Detect which cell encompasses the target text, then output its [x, y] center coordinate. 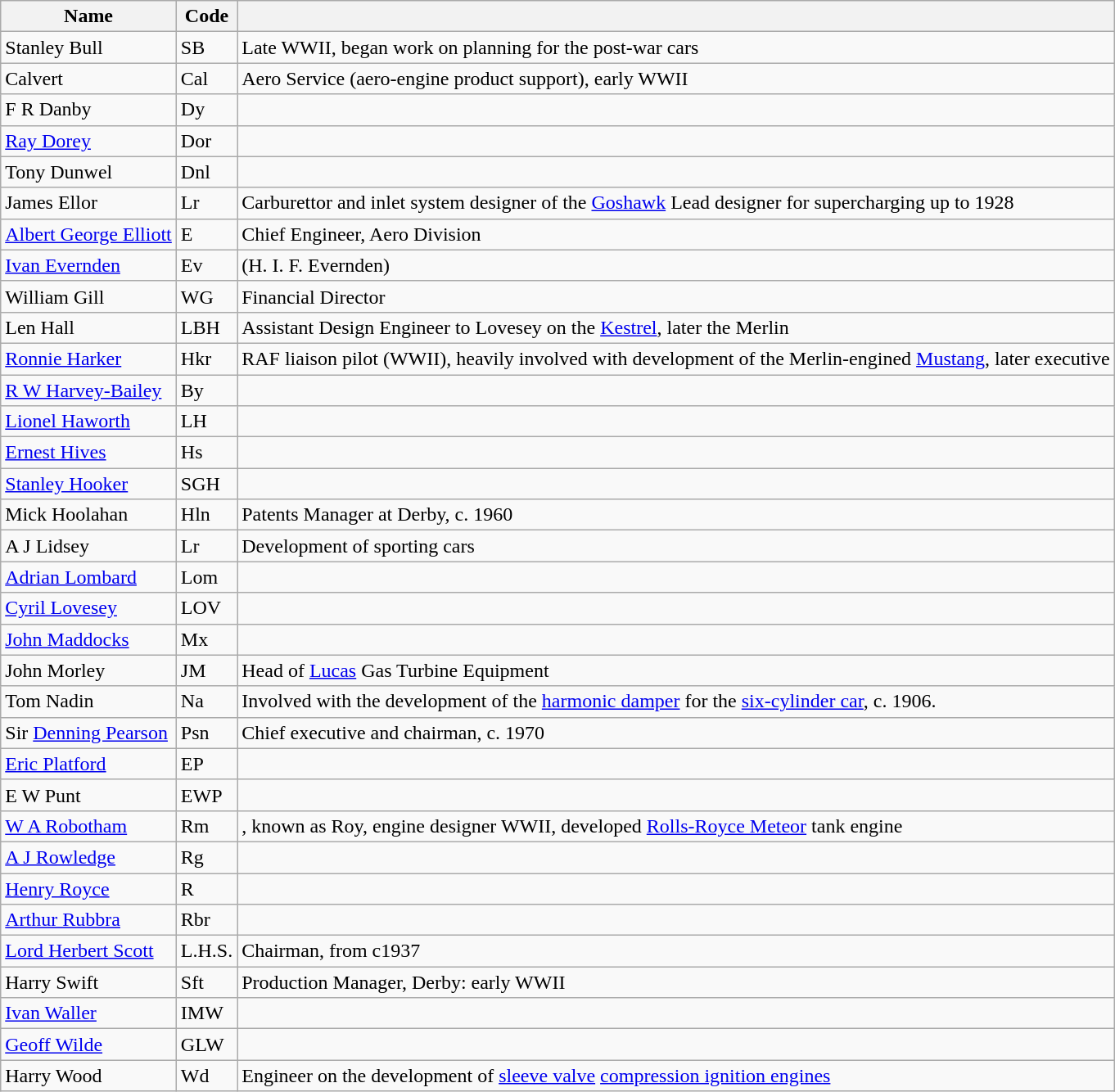
E W Punt [88, 795]
William Gill [88, 296]
Carburettor and inlet system designer of the Goshawk Lead designer for supercharging up to 1928 [676, 203]
Rbr [206, 920]
Stanley Hooker [88, 484]
Chief executive and chairman, c. 1970 [676, 733]
E [206, 234]
Tony Dunwel [88, 172]
Lom [206, 577]
Wd [206, 1076]
Calvert [88, 79]
Adrian Lombard [88, 577]
John Maddocks [88, 639]
Dy [206, 110]
Ronnie Harker [88, 359]
Ray Dorey [88, 141]
Albert George Elliott [88, 234]
Lord Herbert Scott [88, 951]
Dor [206, 141]
, known as Roy, engine designer WWII, developed Rolls-Royce Meteor tank engine [676, 826]
Cyril Lovesey [88, 608]
Involved with the development of the harmonic damper for the six-cylinder car, c. 1906. [676, 702]
EP [206, 764]
Aero Service (aero-engine product support), early WWII [676, 79]
A J Lidsey [88, 546]
Harry Swift [88, 982]
Ivan Waller [88, 1013]
Hs [206, 453]
Financial Director [676, 296]
Geoff Wilde [88, 1045]
JM [206, 670]
Na [206, 702]
Cal [206, 79]
L.H.S. [206, 951]
Dnl [206, 172]
Chief Engineer, Aero Division [676, 234]
Eric Platford [88, 764]
LBH [206, 327]
Production Manager, Derby: early WWII [676, 982]
(H. I. F. Evernden) [676, 265]
Len Hall [88, 327]
A J Rowledge [88, 857]
Psn [206, 733]
Chairman, from c1937 [676, 951]
Mx [206, 639]
Rg [206, 857]
EWP [206, 795]
John Morley [88, 670]
Patents Manager at Derby, c. 1960 [676, 515]
Development of sporting cars [676, 546]
Hln [206, 515]
By [206, 390]
Assistant Design Engineer to Lovesey on the Kestrel, later the Merlin [676, 327]
Tom Nadin [88, 702]
Ernest Hives [88, 453]
Sir Denning Pearson [88, 733]
R [206, 888]
Henry Royce [88, 888]
LH [206, 422]
Ev [206, 265]
RAF liaison pilot (WWII), heavily involved with development of the Merlin-engined Mustang, later executive [676, 359]
Arthur Rubbra [88, 920]
Harry Wood [88, 1076]
James Ellor [88, 203]
Lionel Haworth [88, 422]
LOV [206, 608]
IMW [206, 1013]
Mick Hoolahan [88, 515]
WG [206, 296]
Stanley Bull [88, 47]
Late WWII, began work on planning for the post-war cars [676, 47]
Head of Lucas Gas Turbine Equipment [676, 670]
Rm [206, 826]
W A Robotham [88, 826]
R W Harvey-Bailey [88, 390]
Hkr [206, 359]
Engineer on the development of sleeve valve compression ignition engines [676, 1076]
GLW [206, 1045]
Name [88, 16]
Code [206, 16]
SB [206, 47]
F R Danby [88, 110]
Ivan Evernden [88, 265]
Sft [206, 982]
SGH [206, 484]
